Identify which cell holds the provided text, then report its (x, y) central coordinate. 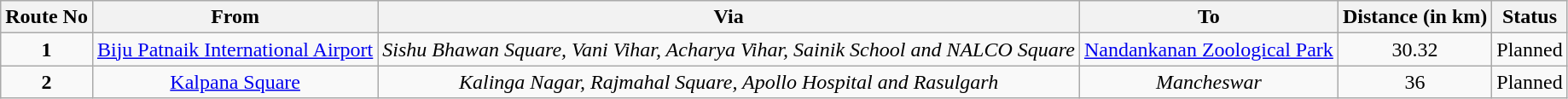
Biju Patnaik International Airport (235, 49)
Kalinga Nagar, Rajmahal Square, Apollo Hospital and Rasulgarh (729, 82)
Via (729, 17)
From (235, 17)
Kalpana Square (235, 82)
Nandankanan Zoological Park (1208, 49)
To (1208, 17)
Mancheswar (1208, 82)
30.32 (1414, 49)
Route No (47, 17)
36 (1414, 82)
Distance (in km) (1414, 17)
1 (47, 49)
2 (47, 82)
Sishu Bhawan Square, Vani Vihar, Acharya Vihar, Sainik School and NALCO Square (729, 49)
Status (1530, 17)
